Find where the given text appears and provide that cell's center as [X, Y] coordinate. 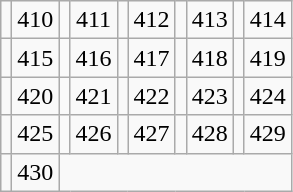
427 [152, 134]
416 [94, 58]
413 [210, 20]
421 [94, 96]
429 [268, 134]
424 [268, 96]
430 [36, 172]
425 [36, 134]
419 [268, 58]
428 [210, 134]
426 [94, 134]
417 [152, 58]
423 [210, 96]
418 [210, 58]
415 [36, 58]
411 [94, 20]
414 [268, 20]
412 [152, 20]
420 [36, 96]
422 [152, 96]
410 [36, 20]
